Search for the cell housing the specified text and yield its [X, Y] center coordinate. 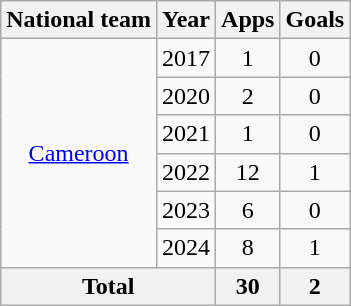
Total [108, 286]
Goals [315, 20]
2023 [186, 210]
Apps [248, 20]
2022 [186, 172]
Year [186, 20]
6 [248, 210]
12 [248, 172]
National team [79, 20]
2024 [186, 248]
Cameroon [79, 153]
8 [248, 248]
2020 [186, 96]
30 [248, 286]
2021 [186, 134]
2017 [186, 58]
